For the text-containing cell, return its midpoint in (x, y) coordinate format. 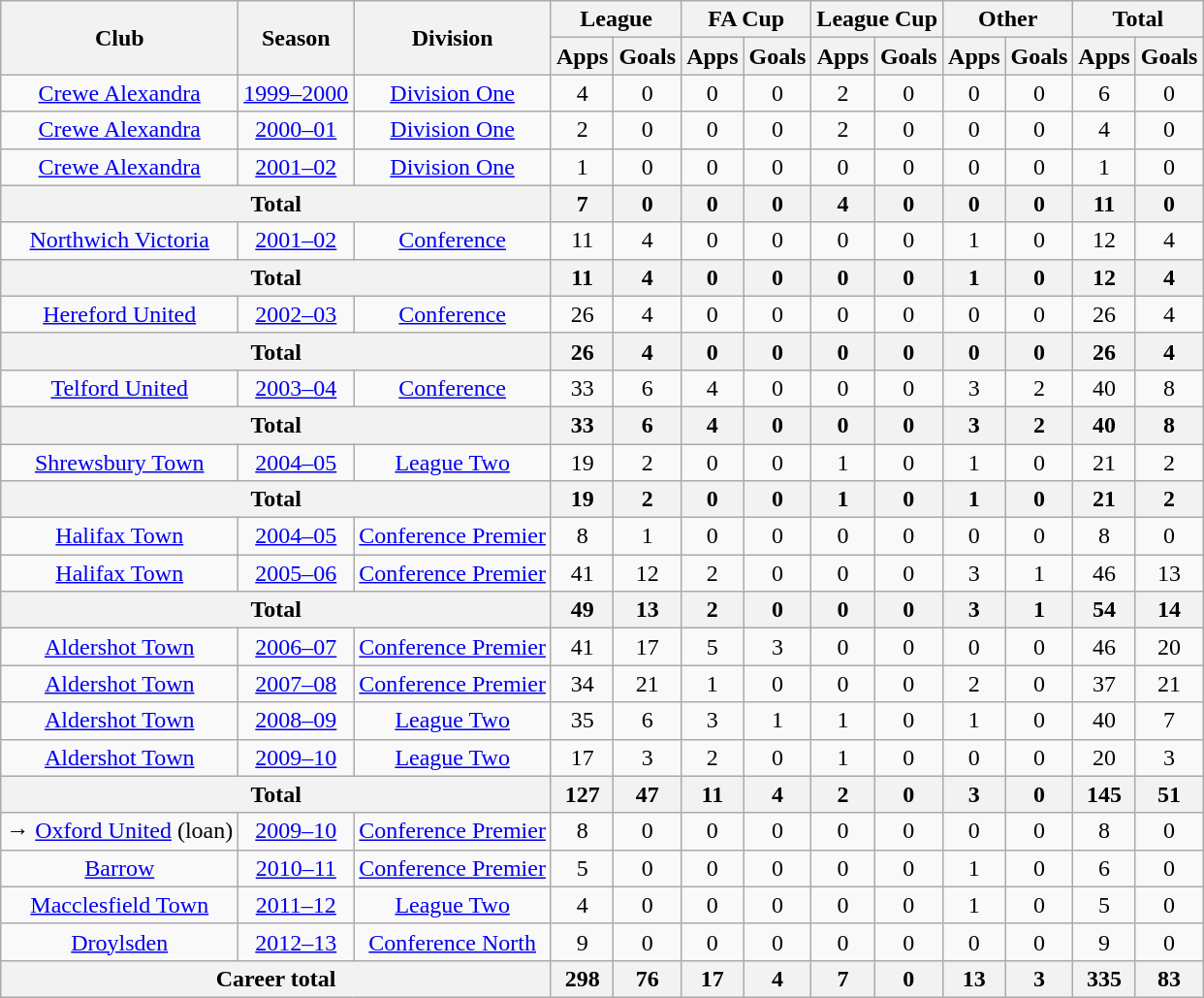
298 (582, 979)
47 (648, 794)
Droylsden (120, 942)
145 (1104, 794)
Other (1008, 19)
51 (1169, 794)
Club (120, 38)
1999–2000 (297, 93)
2012–13 (297, 942)
Macclesfield Town (120, 905)
2011–12 (297, 905)
→ Oxford United (loan) (120, 831)
54 (1104, 610)
Career total (276, 979)
14 (1169, 610)
335 (1104, 979)
35 (582, 721)
2003–04 (297, 388)
2007–08 (297, 684)
2000–01 (297, 130)
Division (453, 38)
Hereford United (120, 314)
37 (1104, 684)
Shrewsbury Town (120, 463)
2008–09 (297, 721)
Telford United (120, 388)
League Cup (877, 19)
76 (648, 979)
83 (1169, 979)
2006–07 (297, 647)
2002–03 (297, 314)
League (616, 19)
2010–11 (297, 868)
34 (582, 684)
Season (297, 38)
Conference North (453, 942)
Barrow (120, 868)
49 (582, 610)
127 (582, 794)
Northwich Victoria (120, 241)
FA Cup (746, 19)
2005–06 (297, 573)
